Capture the cell that displays the provided text and extract its [x, y] central coordinate. 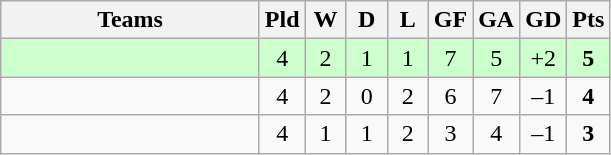
Pts [588, 20]
0 [366, 96]
Teams [130, 20]
GF [450, 20]
D [366, 20]
6 [450, 96]
GA [496, 20]
GD [544, 20]
+2 [544, 58]
L [408, 20]
W [326, 20]
Pld [282, 20]
